Identify which cell holds the provided text, then report its (X, Y) central coordinate. 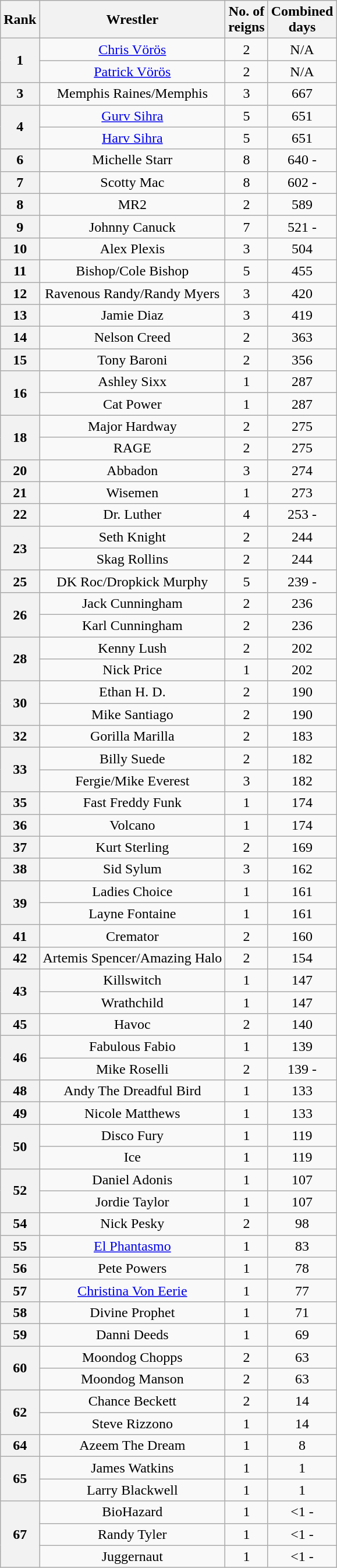
Karl Cunningham (133, 625)
Scotty Mac (133, 182)
22 (20, 515)
6 (20, 160)
Azeem The Dream (133, 1446)
RAGE (133, 448)
Nicole Matthews (133, 1113)
274 (302, 470)
589 (302, 204)
Juggernaut (133, 1556)
239 - (302, 581)
Tony Baroni (133, 360)
Fergie/Mike Everest (133, 781)
Killswitch (133, 980)
57 (20, 1290)
Billy Suede (133, 759)
Skag Rollins (133, 559)
62 (20, 1413)
Larry Blackwell (133, 1490)
67 (20, 1534)
Volcano (133, 825)
38 (20, 869)
Ravenous Randy/Randy Myers (133, 293)
Chris Vörös (133, 49)
Patrick Vörös (133, 72)
Pete Powers (133, 1268)
23 (20, 548)
DK Roc/Dropkick Murphy (133, 581)
Chance Beckett (133, 1401)
Disco Fury (133, 1135)
356 (302, 360)
Sid Sylum (133, 869)
Cremator (133, 936)
455 (302, 271)
Nelson Creed (133, 338)
Johnny Canuck (133, 226)
35 (20, 803)
41 (20, 936)
Combineddays (302, 20)
140 (302, 1025)
BioHazard (133, 1512)
64 (20, 1446)
48 (20, 1091)
Fabulous Fabio (133, 1047)
Major Hardway (133, 426)
54 (20, 1224)
Fast Freddy Funk (133, 803)
Rank (20, 20)
183 (302, 737)
Havoc (133, 1025)
Ice (133, 1158)
Nick Pesky (133, 1224)
33 (20, 770)
Divine Prophet (133, 1312)
78 (302, 1268)
Memphis Raines/Memphis (133, 94)
Nick Price (133, 670)
Andy The Dreadful Bird (133, 1091)
Mike Santiago (133, 714)
253 - (302, 515)
273 (302, 493)
Kurt Sterling (133, 847)
21 (20, 493)
43 (20, 991)
60 (20, 1368)
Artemis Spencer/Amazing Halo (133, 958)
363 (302, 338)
Kenny Lush (133, 648)
Bishop/Cole Bishop (133, 271)
45 (20, 1025)
Jack Cunningham (133, 603)
15 (20, 360)
Cat Power (133, 404)
39 (20, 902)
16 (20, 393)
Wrathchild (133, 1002)
25 (20, 581)
65 (20, 1479)
Moondog Manson (133, 1379)
69 (302, 1335)
13 (20, 316)
Seth Knight (133, 537)
162 (302, 869)
154 (302, 958)
26 (20, 614)
Gurv Sihra (133, 116)
11 (20, 271)
28 (20, 659)
77 (302, 1290)
El Phantasmo (133, 1246)
419 (302, 316)
420 (302, 293)
49 (20, 1113)
30 (20, 703)
Wrestler (133, 20)
59 (20, 1335)
Harv Sihra (133, 138)
Layne Fontaine (133, 914)
36 (20, 825)
Alex Plexis (133, 249)
No. ofreigns (247, 20)
MR2 (133, 204)
Wisemen (133, 493)
46 (20, 1058)
504 (302, 249)
98 (302, 1224)
Steve Rizzono (133, 1424)
Gorilla Marilla (133, 737)
Mike Roselli (133, 1069)
Jamie Diaz (133, 316)
10 (20, 249)
Christina Von Eerie (133, 1290)
James Watkins (133, 1468)
Danni Deeds (133, 1335)
56 (20, 1268)
Randy Tyler (133, 1534)
Jordie Taylor (133, 1202)
160 (302, 936)
18 (20, 437)
Abbadon (133, 470)
12 (20, 293)
Ladies Choice (133, 891)
58 (20, 1312)
50 (20, 1146)
20 (20, 470)
139 (302, 1047)
640 - (302, 160)
52 (20, 1191)
55 (20, 1246)
Ashley Sixx (133, 382)
667 (302, 94)
521 - (302, 226)
Daniel Adonis (133, 1180)
169 (302, 847)
32 (20, 737)
83 (302, 1246)
9 (20, 226)
42 (20, 958)
Michelle Starr (133, 160)
37 (20, 847)
139 - (302, 1069)
602 - (302, 182)
71 (302, 1312)
Ethan H. D. (133, 692)
Moondog Chopps (133, 1357)
Dr. Luther (133, 515)
